Return (X, Y) of the center of cell containing provided text 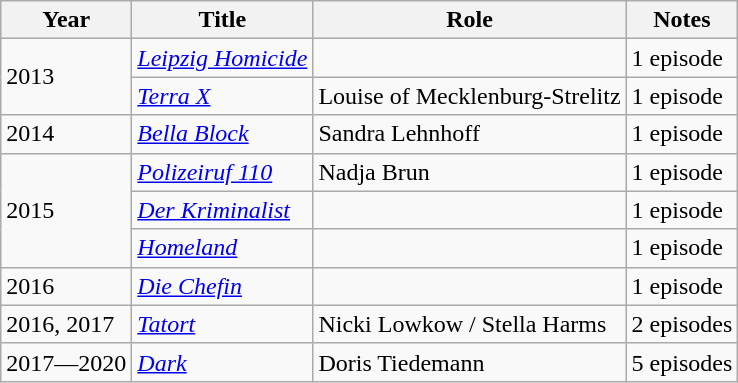
Bella Block (222, 134)
Sandra Lehnhoff (470, 134)
Notes (682, 20)
Nadja Brun (470, 172)
2 episodes (682, 324)
2017—2020 (66, 362)
Der Kriminalist (222, 210)
Dark (222, 362)
Tatort (222, 324)
Role (470, 20)
Doris Tiedemann (470, 362)
Homeland (222, 248)
2016 (66, 286)
2015 (66, 210)
Title (222, 20)
Polizeiruf 110 (222, 172)
2013 (66, 77)
Louise of Mecklenburg-Strelitz (470, 96)
2016, 2017 (66, 324)
Year (66, 20)
Die Chefin (222, 286)
2014 (66, 134)
Nicki Lowkow / Stella Harms (470, 324)
Leipzig Homicide (222, 58)
5 episodes (682, 362)
Terra X (222, 96)
